Extract the (x, y) coordinate from the center of the cell holding the provided text.  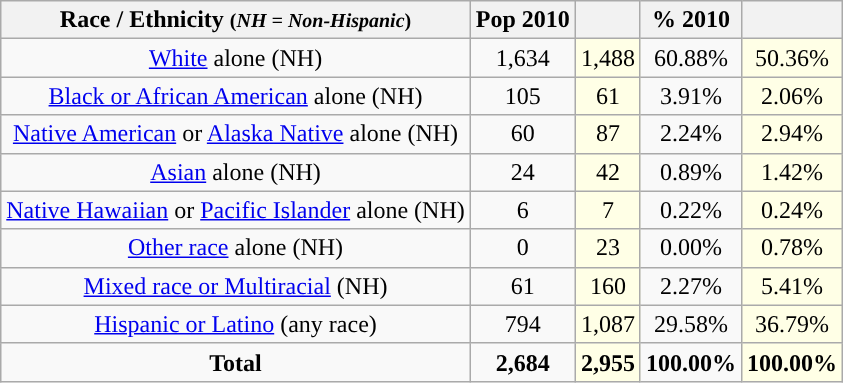
2,955 (608, 362)
2,684 (522, 362)
0.00% (690, 248)
0.22% (690, 210)
0.89% (690, 172)
2.06% (792, 96)
5.41% (792, 286)
0 (522, 248)
87 (608, 134)
White alone (NH) (236, 58)
Pop 2010 (522, 20)
24 (522, 172)
60.88% (690, 58)
23 (608, 248)
2.27% (690, 286)
6 (522, 210)
1,488 (608, 58)
3.91% (690, 96)
Native Hawaiian or Pacific Islander alone (NH) (236, 210)
0.78% (792, 248)
60 (522, 134)
Asian alone (NH) (236, 172)
2.94% (792, 134)
42 (608, 172)
Hispanic or Latino (any race) (236, 324)
Mixed race or Multiracial (NH) (236, 286)
36.79% (792, 324)
1,087 (608, 324)
105 (522, 96)
Black or African American alone (NH) (236, 96)
0.24% (792, 210)
50.36% (792, 58)
1,634 (522, 58)
Native American or Alaska Native alone (NH) (236, 134)
Other race alone (NH) (236, 248)
Race / Ethnicity (NH = Non-Hispanic) (236, 20)
160 (608, 286)
794 (522, 324)
1.42% (792, 172)
Total (236, 362)
29.58% (690, 324)
7 (608, 210)
2.24% (690, 134)
% 2010 (690, 20)
